Capture the cell that displays the provided text and extract its (x, y) central coordinate. 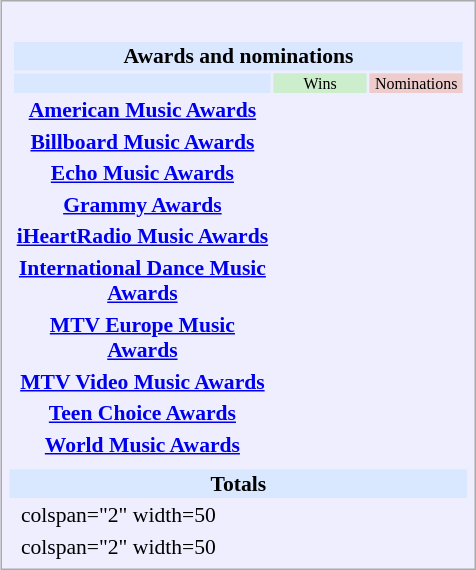
International Dance Music Awards (142, 280)
MTV Europe Music Awards (142, 337)
MTV Video Music Awards (142, 381)
Wins (320, 83)
iHeartRadio Music Awards (142, 236)
World Music Awards (142, 444)
Grammy Awards (142, 204)
Awards and nominations (238, 56)
Billboard Music Awards (142, 141)
Nominations (416, 83)
Teen Choice Awards (142, 413)
Totals (239, 483)
Echo Music Awards (142, 173)
American Music Awards (142, 110)
